For the text-containing cell, return its midpoint in [X, Y] coordinate format. 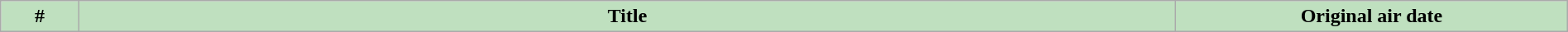
Title [627, 16]
Original air date [1372, 16]
# [40, 16]
